Search for the cell housing the specified text and yield its [x, y] center coordinate. 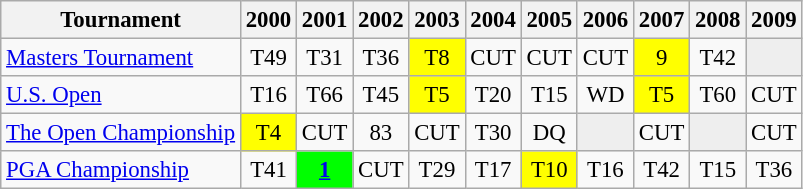
9 [661, 58]
1 [325, 170]
2000 [268, 20]
T30 [493, 133]
T49 [268, 58]
2003 [437, 20]
T4 [268, 133]
T31 [325, 58]
T66 [325, 95]
T41 [268, 170]
2006 [605, 20]
T45 [381, 95]
2008 [718, 20]
Tournament [121, 20]
T10 [549, 170]
2002 [381, 20]
T60 [718, 95]
Masters Tournament [121, 58]
2001 [325, 20]
WD [605, 95]
2004 [493, 20]
The Open Championship [121, 133]
T20 [493, 95]
83 [381, 133]
U.S. Open [121, 95]
2005 [549, 20]
2007 [661, 20]
T8 [437, 58]
DQ [549, 133]
2009 [774, 20]
T17 [493, 170]
PGA Championship [121, 170]
T29 [437, 170]
